From the cell containing the given text, extract its center point as (x, y) coordinate. 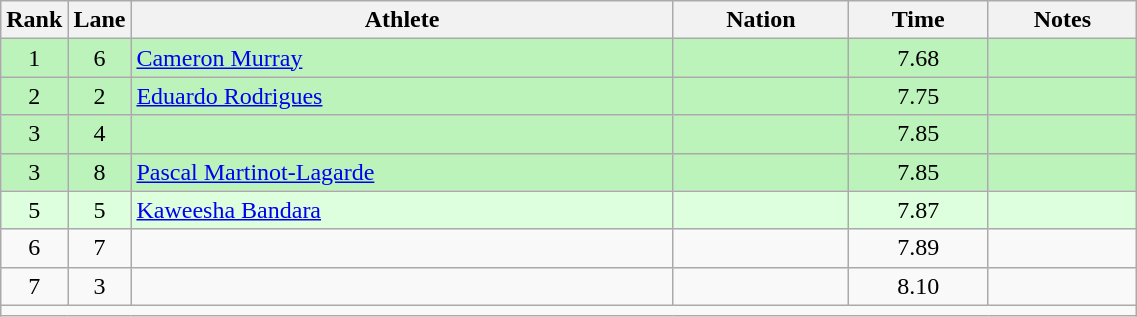
Cameron Murray (402, 58)
7.87 (918, 210)
1 (34, 58)
Notes (1062, 20)
8 (100, 172)
Kaweesha Bandara (402, 210)
Time (918, 20)
Rank (34, 20)
Lane (100, 20)
Pascal Martinot-Lagarde (402, 172)
4 (100, 134)
7.75 (918, 96)
Eduardo Rodrigues (402, 96)
8.10 (918, 286)
7.68 (918, 58)
7.89 (918, 248)
Nation (760, 20)
Athlete (402, 20)
